Locate the cell with the specified text and output its [X, Y] center coordinate. 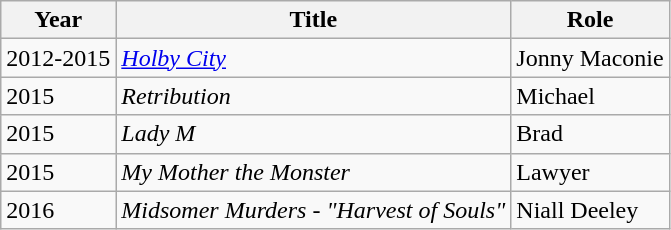
Year [58, 20]
My Mother the Monster [314, 172]
Lady M [314, 134]
Holby City [314, 58]
Michael [590, 96]
Jonny Maconie [590, 58]
Niall Deeley [590, 210]
Lawyer [590, 172]
Title [314, 20]
2016 [58, 210]
Brad [590, 134]
Role [590, 20]
Midsomer Murders - "Harvest of Souls" [314, 210]
Retribution [314, 96]
2012-2015 [58, 58]
